Provide the [X, Y] coordinate of the cell's center where the given text is located.  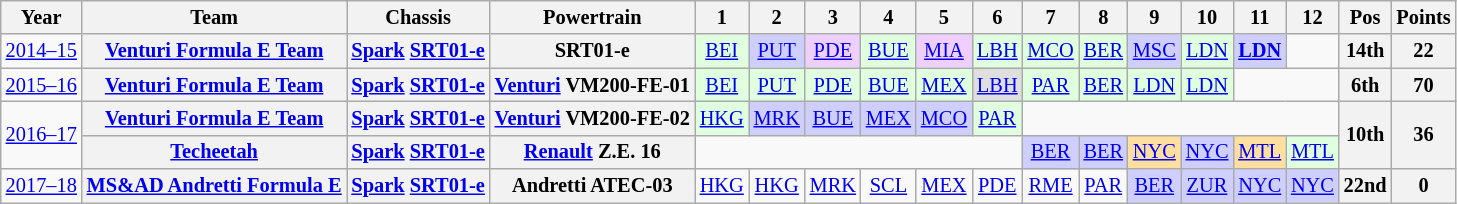
4 [888, 17]
Techeetah [214, 152]
RME [1050, 186]
Points [1424, 17]
11 [1260, 17]
10th [1366, 134]
22nd [1366, 186]
Venturi VM200-FE-02 [592, 118]
5 [944, 17]
3 [833, 17]
MIA [944, 51]
36 [1424, 134]
ZUR [1208, 186]
0 [1424, 186]
7 [1050, 17]
Andretti ATEC-03 [592, 186]
MS&AD Andretti Formula E [214, 186]
6 [997, 17]
6th [1366, 85]
SCL [888, 186]
70 [1424, 85]
14th [1366, 51]
Team [214, 17]
1 [722, 17]
MSC [1154, 51]
2014–15 [42, 51]
SRT01-e [592, 51]
Powertrain [592, 17]
9 [1154, 17]
Pos [1366, 17]
Year [42, 17]
10 [1208, 17]
2 [777, 17]
2016–17 [42, 134]
2017–18 [42, 186]
Chassis [418, 17]
Renault Z.E. 16 [592, 152]
2015–16 [42, 85]
12 [1312, 17]
Venturi VM200-FE-01 [592, 85]
22 [1424, 51]
8 [1104, 17]
